Capture the cell that displays the provided text and extract its [X, Y] central coordinate. 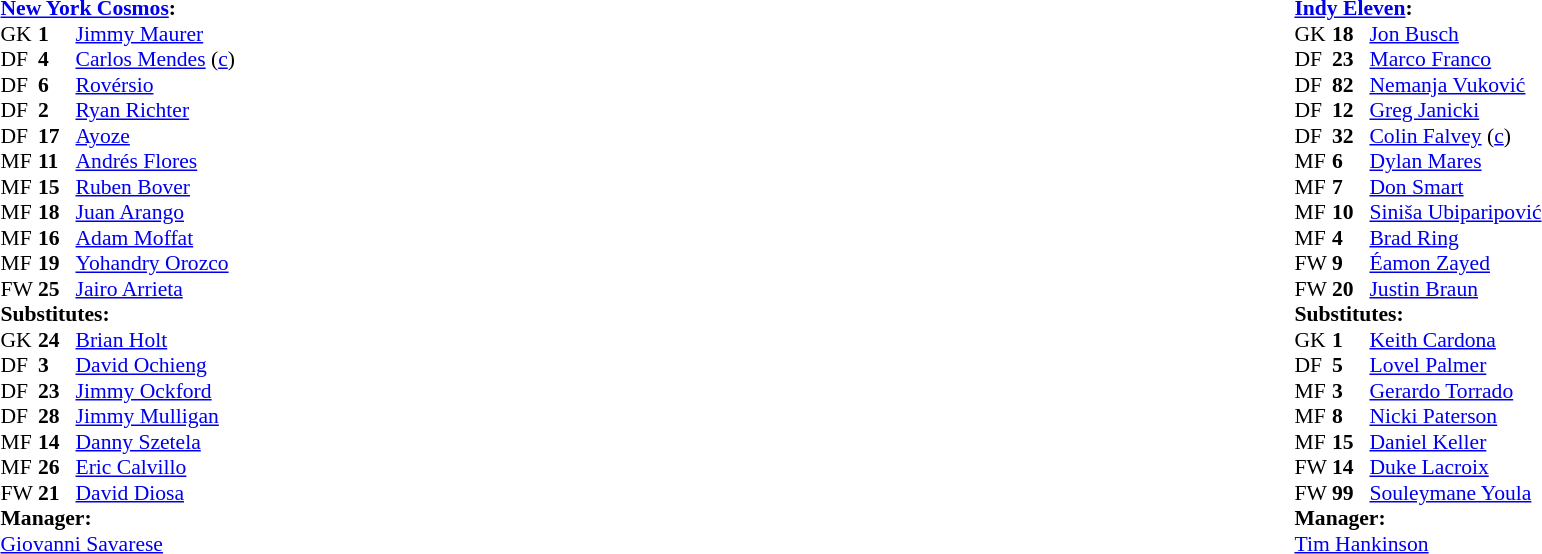
82 [1351, 85]
Nemanja Vuković [1455, 85]
8 [1351, 417]
Jon Busch [1455, 34]
Greg Janicki [1455, 111]
25 [57, 289]
Dylan Mares [1455, 161]
12 [1351, 111]
Rovérsio [156, 85]
Éamon Zayed [1455, 263]
Carlos Mendes (c) [156, 59]
Duke Lacroix [1455, 467]
Ryan Richter [156, 111]
Gerardo Torrado [1455, 391]
Nicki Paterson [1455, 417]
Juan Arango [156, 213]
Don Smart [1455, 187]
19 [57, 263]
9 [1351, 263]
11 [57, 161]
Jairo Arrieta [156, 289]
10 [1351, 213]
24 [57, 340]
Ayoze [156, 136]
Justin Braun [1455, 289]
Andrés Flores [156, 161]
Marco Franco [1455, 59]
Brian Holt [156, 340]
28 [57, 417]
Eric Calvillo [156, 467]
Brad Ring [1455, 238]
7 [1351, 187]
Siniša Ubiparipović [1455, 213]
David Diosa [156, 493]
Colin Falvey (c) [1455, 136]
99 [1351, 493]
Daniel Keller [1455, 442]
Yohandry Orozco [156, 263]
20 [1351, 289]
Lovel Palmer [1455, 365]
5 [1351, 365]
David Ochieng [156, 365]
Ruben Bover [156, 187]
Souleymane Youla [1455, 493]
Jimmy Ockford [156, 391]
2 [57, 111]
32 [1351, 136]
26 [57, 467]
Jimmy Maurer [156, 34]
17 [57, 136]
Adam Moffat [156, 238]
16 [57, 238]
Keith Cardona [1455, 340]
21 [57, 493]
Jimmy Mulligan [156, 417]
Danny Szetela [156, 442]
